Output the [x, y] coordinate of the center of the cell containing the given text.  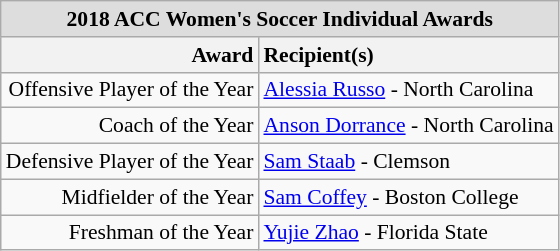
Offensive Player of the Year [130, 90]
Anson Dorrance - North Carolina [408, 126]
Recipient(s) [408, 55]
Defensive Player of the Year [130, 162]
2018 ACC Women's Soccer Individual Awards [280, 19]
Yujie Zhao - Florida State [408, 233]
Sam Coffey - Boston College [408, 197]
Alessia Russo - North Carolina [408, 90]
Coach of the Year [130, 126]
Sam Staab - Clemson [408, 162]
Freshman of the Year [130, 233]
Award [130, 55]
Midfielder of the Year [130, 197]
